Provide the (X, Y) coordinate of the cell's center where the given text is located.  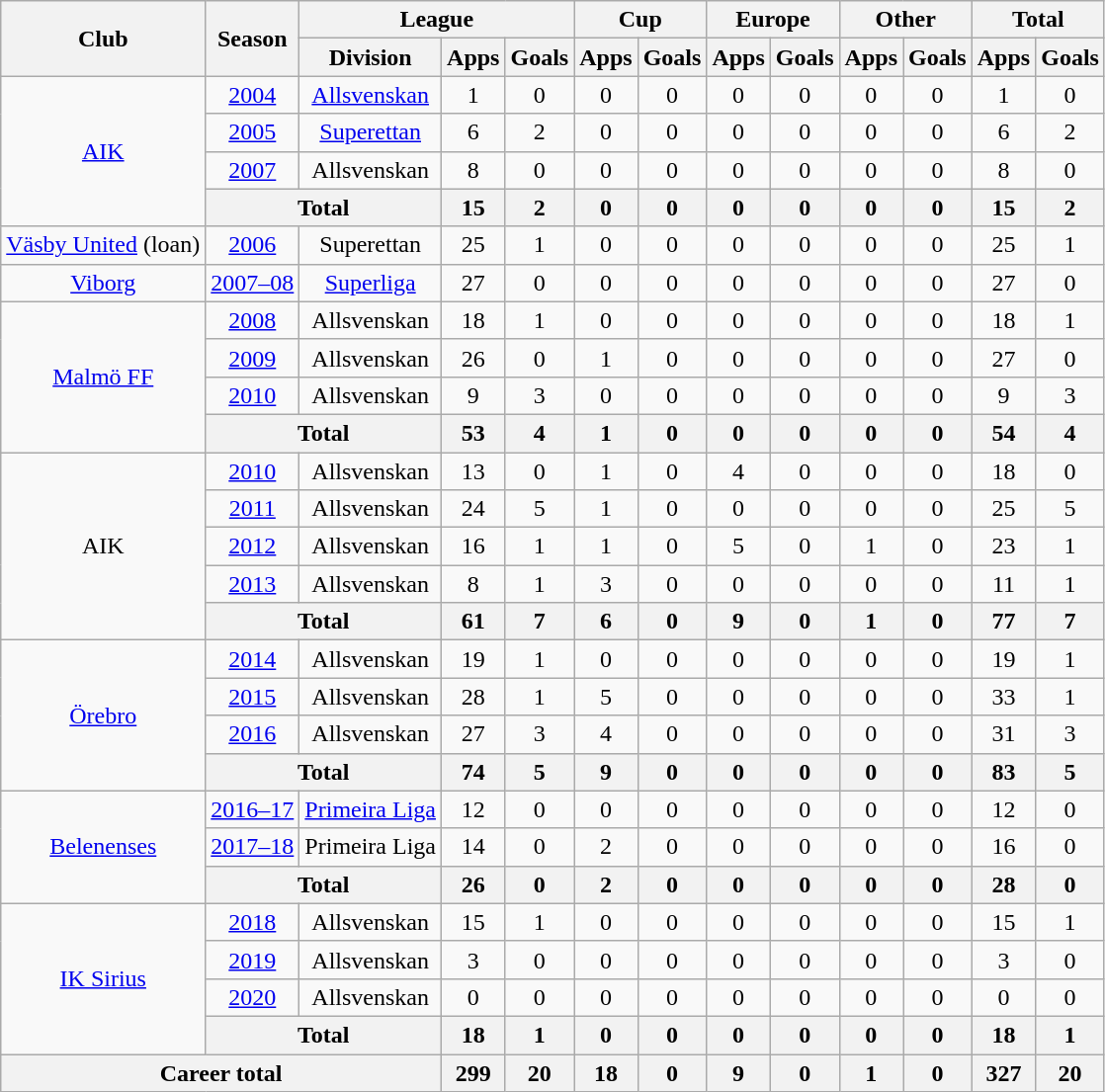
Belenenses (103, 847)
2007 (253, 170)
2012 (253, 546)
11 (1003, 584)
Örebro (103, 715)
IK Sirius (103, 978)
33 (1003, 697)
League (437, 20)
2017–18 (253, 847)
2004 (253, 95)
74 (473, 772)
14 (473, 847)
2018 (253, 922)
Other (905, 20)
Väsby United (loan) (103, 245)
Europe (773, 20)
31 (1003, 734)
77 (1003, 622)
2019 (253, 960)
2011 (253, 509)
24 (473, 509)
54 (1003, 433)
2008 (253, 320)
2015 (253, 697)
83 (1003, 772)
23 (1003, 546)
Viborg (103, 283)
13 (473, 471)
2013 (253, 584)
Cup (640, 20)
2014 (253, 659)
61 (473, 622)
Malmö FF (103, 377)
299 (473, 1072)
2016–17 (253, 809)
Superliga (371, 283)
327 (1003, 1072)
2016 (253, 734)
2009 (253, 358)
Division (371, 57)
2020 (253, 997)
2006 (253, 245)
2007–08 (253, 283)
Season (253, 39)
53 (473, 433)
Career total (221, 1072)
Club (103, 39)
2005 (253, 132)
